Search for the cell housing the specified text and yield its (X, Y) center coordinate. 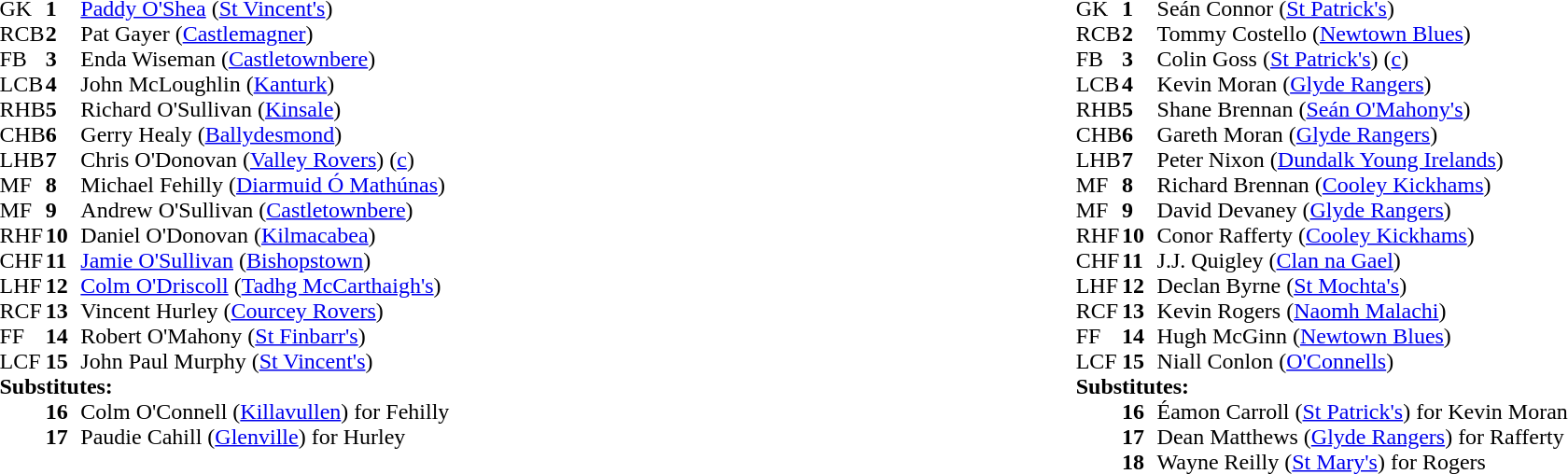
Gerry Healy (Ballydesmond) (265, 134)
Paudie Cahill (Glenville) for Hurley (265, 437)
Gareth Moran (Glyde Rangers) (1363, 134)
Tommy Costello (Newtown Blues) (1363, 34)
Richard Brennan (Cooley Kickhams) (1363, 185)
Kevin Moran (Glyde Rangers) (1363, 84)
Kevin Rogers (Naomh Malachi) (1363, 312)
John Paul Murphy (St Vincent's) (265, 362)
Pat Gayer (Castlemagner) (265, 34)
Jamie O'Sullivan (Bishopstown) (265, 261)
David Devaney (Glyde Rangers) (1363, 211)
Peter Nixon (Dundalk Young Irelands) (1363, 160)
Shane Brennan (Seán O'Mahony's) (1363, 110)
Michael Fehilly (Diarmuid Ó Mathúnas) (265, 185)
John McLoughlin (Kanturk) (265, 84)
Daniel O'Donovan (Kilmacabea) (265, 235)
Colin Goss (St Patrick's) (c) (1363, 60)
Conor Rafferty (Cooley Kickhams) (1363, 235)
Niall Conlon (O'Connells) (1363, 362)
Colm O'Driscoll (Tadhg McCarthaigh's) (265, 286)
Richard O'Sullivan (Kinsale) (265, 110)
Enda Wiseman (Castletownbere) (265, 60)
Colm O'Connell (Killavullen) for Fehilly (265, 412)
Éamon Carroll (St Patrick's) for Kevin Moran (1363, 412)
Dean Matthews (Glyde Rangers) for Rafferty (1363, 437)
Chris O'Donovan (Valley Rovers) (c) (265, 160)
Declan Byrne (St Mochta's) (1363, 286)
Andrew O'Sullivan (Castletownbere) (265, 211)
Vincent Hurley (Courcey Rovers) (265, 312)
J.J. Quigley (Clan na Gael) (1363, 261)
Robert O'Mahony (St Finbarr's) (265, 336)
Hugh McGinn (Newtown Blues) (1363, 336)
